Determine the (x, y) coordinate at the center of the cell enclosing the given text.  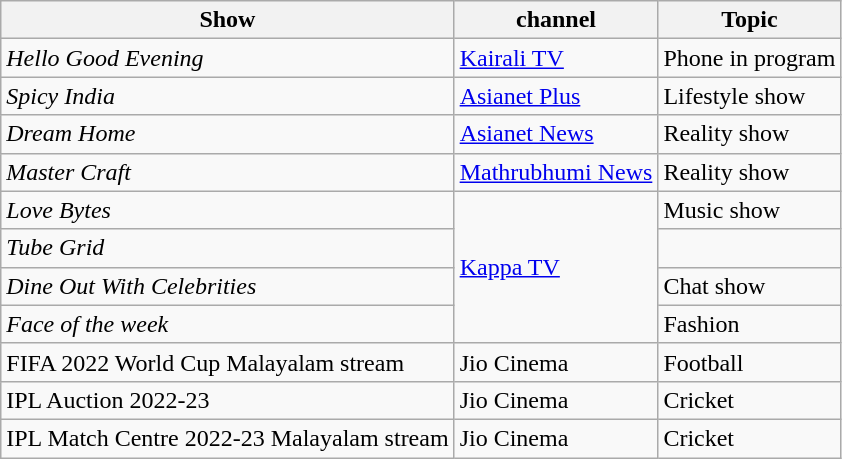
Music show (750, 210)
Chat show (750, 286)
Asianet News (556, 134)
channel (556, 20)
Lifestyle show (750, 96)
Fashion (750, 324)
Hello Good Evening (228, 58)
Spicy India (228, 96)
FIFA 2022 World Cup Malayalam stream (228, 362)
Kairali TV (556, 58)
Football (750, 362)
Face of the week (228, 324)
Master Craft (228, 172)
Asianet Plus (556, 96)
Love Bytes (228, 210)
Show (228, 20)
Kappa TV (556, 267)
Topic (750, 20)
Tube Grid (228, 248)
Dream Home (228, 134)
IPL Match Centre 2022-23 Malayalam stream (228, 438)
IPL Auction 2022-23 (228, 400)
Phone in program (750, 58)
Dine Out With Celebrities (228, 286)
Mathrubhumi News (556, 172)
